For the text-containing cell, return its midpoint in (x, y) coordinate format. 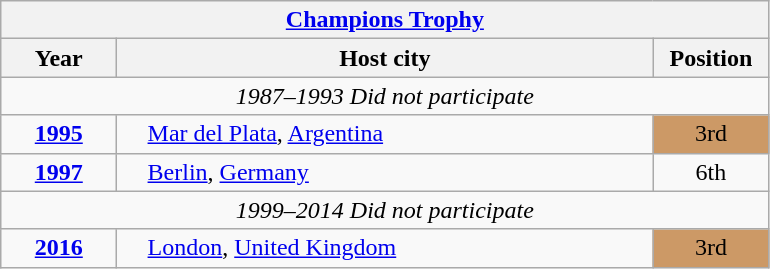
Champions Trophy (385, 20)
London, United Kingdom (385, 248)
Year (59, 58)
1987–1993 Did not participate (385, 96)
6th (711, 172)
1997 (59, 172)
Host city (385, 58)
1999–2014 Did not participate (385, 210)
Position (711, 58)
1995 (59, 134)
Berlin, Germany (385, 172)
2016 (59, 248)
Mar del Plata, Argentina (385, 134)
